Provide the [X, Y] coordinate of the cell's center where the given text is located.  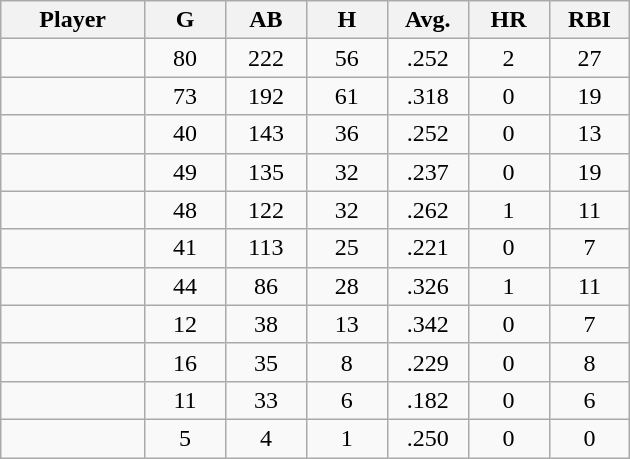
.326 [428, 286]
.221 [428, 248]
.182 [428, 400]
86 [266, 286]
28 [346, 286]
36 [346, 134]
2 [508, 58]
49 [186, 172]
G [186, 20]
RBI [590, 20]
AB [266, 20]
44 [186, 286]
80 [186, 58]
41 [186, 248]
.342 [428, 324]
33 [266, 400]
73 [186, 96]
HR [508, 20]
35 [266, 362]
16 [186, 362]
.229 [428, 362]
Avg. [428, 20]
4 [266, 438]
Player [73, 20]
61 [346, 96]
40 [186, 134]
222 [266, 58]
122 [266, 210]
113 [266, 248]
38 [266, 324]
143 [266, 134]
192 [266, 96]
56 [346, 58]
25 [346, 248]
.262 [428, 210]
48 [186, 210]
135 [266, 172]
H [346, 20]
12 [186, 324]
5 [186, 438]
.318 [428, 96]
.237 [428, 172]
.250 [428, 438]
27 [590, 58]
